Extract the [X, Y] coordinate from the center of the cell holding the provided text.  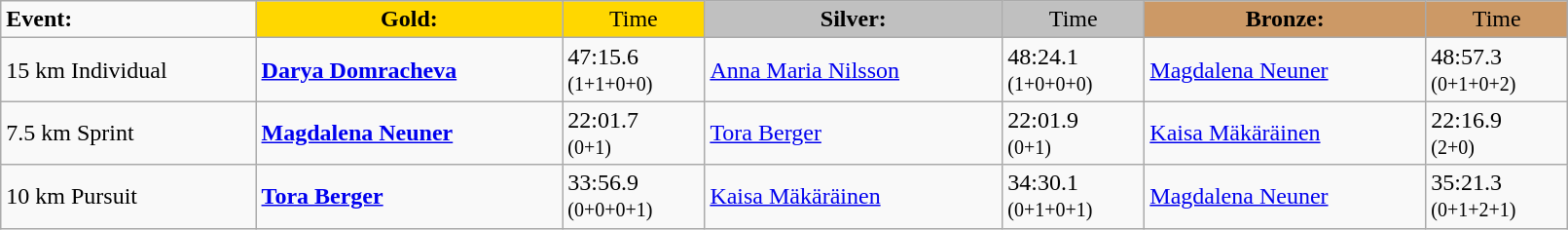
48:24.1(1+0+0+0) [1074, 70]
35:21.3(0+1+2+1) [1497, 197]
33:56.9(0+0+0+1) [634, 197]
22:16.9(2+0) [1497, 133]
15 km Individual [128, 70]
10 km Pursuit [128, 197]
Anna Maria Nilsson [854, 70]
22:01.9(0+1) [1074, 133]
Silver: [854, 19]
Event: [128, 19]
Darya Domracheva [409, 70]
22:01.7(0+1) [634, 133]
34:30.1(0+1+0+1) [1074, 197]
47:15.6(1+1+0+0) [634, 70]
Bronze: [1285, 19]
7.5 km Sprint [128, 133]
Gold: [409, 19]
48:57.3(0+1+0+2) [1497, 70]
